Capture the cell that displays the provided text and extract its (X, Y) central coordinate. 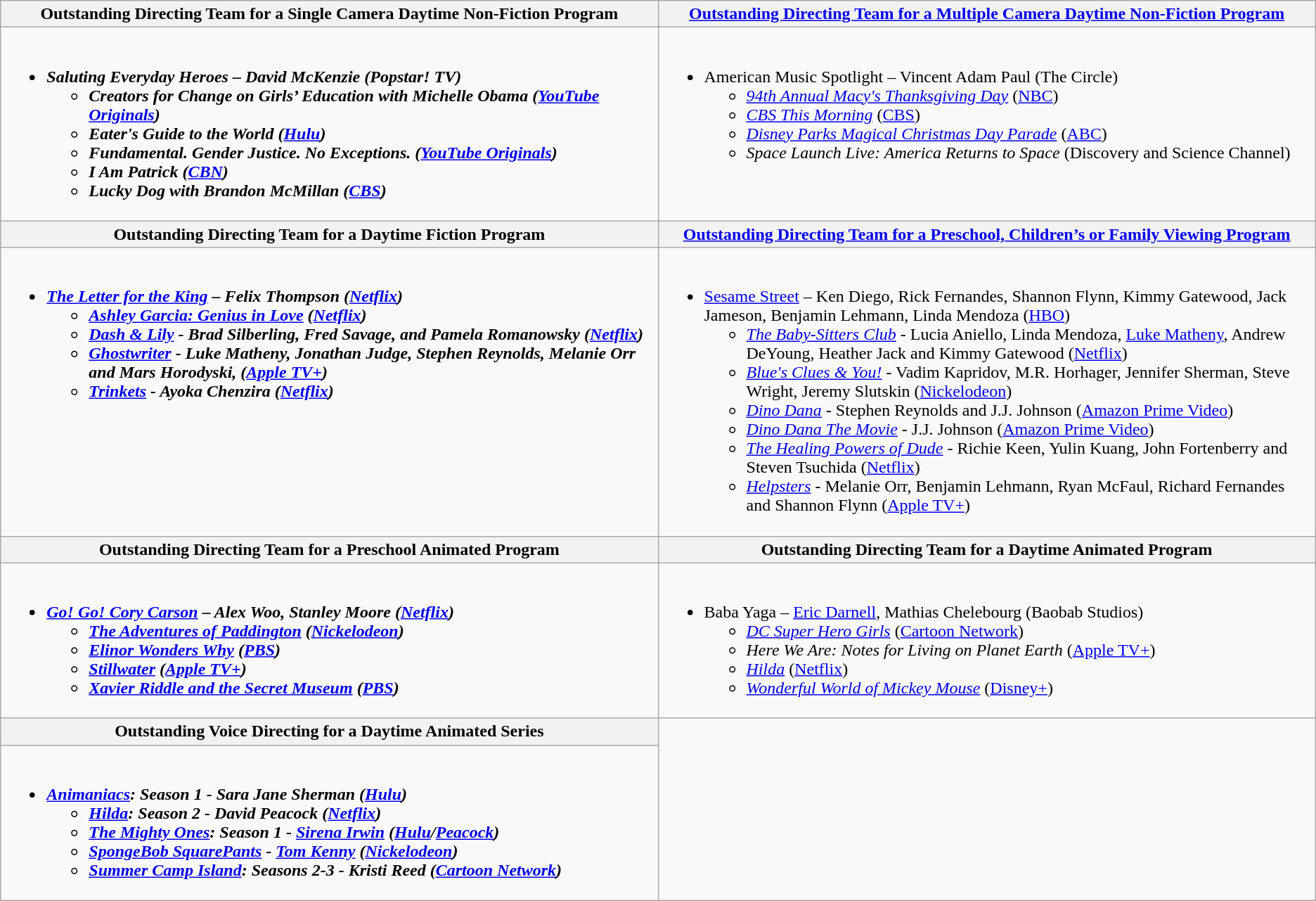
Outstanding Directing Team for a Single Camera Daytime Non-Fiction Program (329, 14)
Outstanding Directing Team for a Preschool, Children’s or Family Viewing Program (987, 234)
Outstanding Directing Team for a Daytime Animated Program (987, 549)
Outstanding Directing Team for a Daytime Fiction Program (329, 234)
Outstanding Voice Directing for a Daytime Animated Series (329, 731)
Outstanding Directing Team for a Preschool Animated Program (329, 549)
Outstanding Directing Team for a Multiple Camera Daytime Non-Fiction Program (987, 14)
